Detect which cell encompasses the target text, then output its [X, Y] center coordinate. 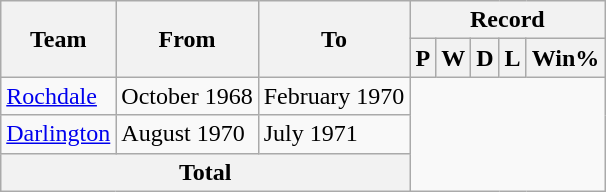
Darlington [58, 134]
Win% [566, 58]
From [187, 39]
Total [206, 172]
Record [508, 20]
To [334, 39]
August 1970 [187, 134]
D [485, 58]
W [454, 58]
Rochdale [58, 96]
October 1968 [187, 96]
Team [58, 39]
February 1970 [334, 96]
July 1971 [334, 134]
P [423, 58]
L [512, 58]
